Pinpoint the cell where the given text exists, returning its (X, Y) midpoint coordinate. 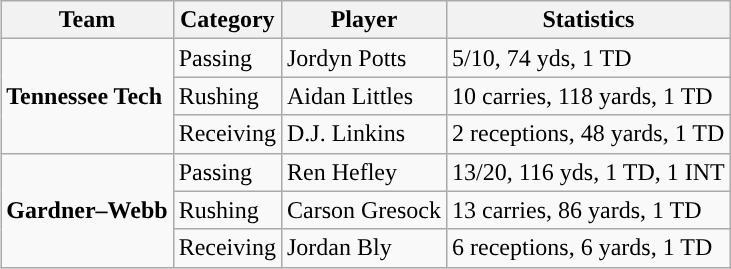
13/20, 116 yds, 1 TD, 1 INT (589, 172)
Jordyn Potts (364, 58)
Tennessee Tech (87, 96)
10 carries, 118 yards, 1 TD (589, 96)
Player (364, 20)
D.J. Linkins (364, 134)
Ren Hefley (364, 172)
5/10, 74 yds, 1 TD (589, 58)
13 carries, 86 yards, 1 TD (589, 210)
Jordan Bly (364, 248)
Carson Gresock (364, 210)
Statistics (589, 20)
Gardner–Webb (87, 210)
Aidan Littles (364, 96)
Team (87, 20)
Category (227, 20)
2 receptions, 48 yards, 1 TD (589, 134)
6 receptions, 6 yards, 1 TD (589, 248)
